Output the [x, y] coordinate of the center of the cell containing the given text.  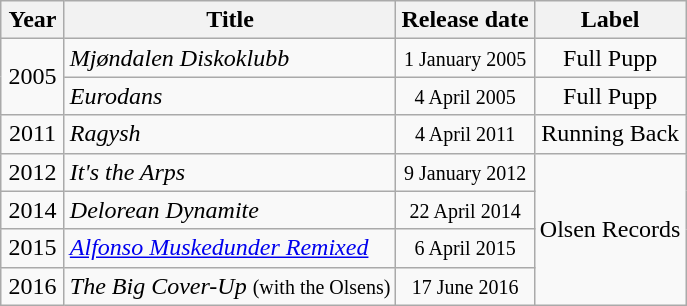
Label [610, 20]
17 June 2016 [465, 286]
2015 [33, 248]
6 April 2015 [465, 248]
Ragysh [230, 134]
2014 [33, 210]
Olsen Records [610, 229]
It's the Arps [230, 172]
4 April 2011 [465, 134]
1 January 2005 [465, 58]
2005 [33, 77]
Delorean Dynamite [230, 210]
Running Back [610, 134]
Eurodans [230, 96]
Alfonso Muskedunder Remixed [230, 248]
Release date [465, 20]
2012 [33, 172]
22 April 2014 [465, 210]
9 January 2012 [465, 172]
2016 [33, 286]
4 April 2005 [465, 96]
The Big Cover-Up (with the Olsens) [230, 286]
Title [230, 20]
2011 [33, 134]
Year [33, 20]
Mjøndalen Diskoklubb [230, 58]
